Find where the given text appears and provide that cell's center as [X, Y] coordinate. 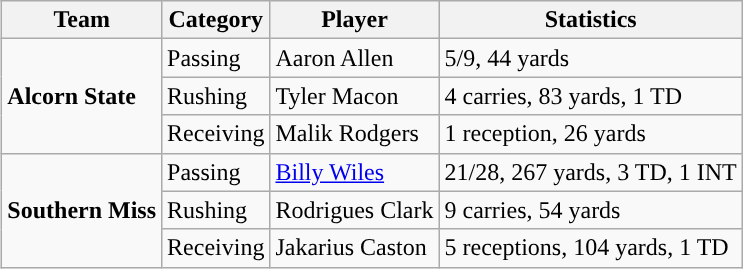
Southern Miss [82, 210]
Category [216, 20]
Alcorn State [82, 96]
Jakarius Caston [354, 248]
4 carries, 83 yards, 1 TD [590, 96]
Rodrigues Clark [354, 210]
Aaron Allen [354, 58]
Billy Wiles [354, 172]
9 carries, 54 yards [590, 210]
Malik Rodgers [354, 134]
Player [354, 20]
1 reception, 26 yards [590, 134]
Team [82, 20]
Tyler Macon [354, 96]
5 receptions, 104 yards, 1 TD [590, 248]
5/9, 44 yards [590, 58]
21/28, 267 yards, 3 TD, 1 INT [590, 172]
Statistics [590, 20]
